Extract the (x, y) coordinate from the center of the cell holding the provided text.  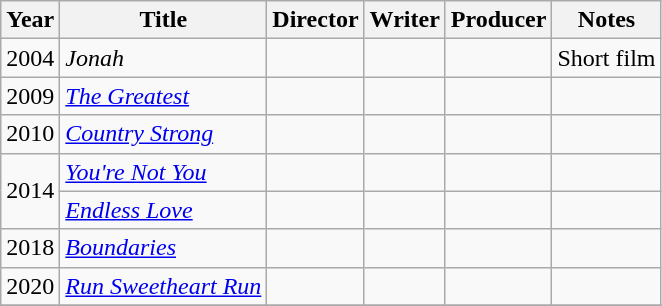
Run Sweetheart Run (164, 286)
Title (164, 20)
2020 (30, 286)
The Greatest (164, 96)
Boundaries (164, 248)
Year (30, 20)
Producer (498, 20)
Director (316, 20)
2004 (30, 58)
Notes (606, 20)
Endless Love (164, 210)
2014 (30, 191)
You're Not You (164, 172)
2018 (30, 248)
2009 (30, 96)
Country Strong (164, 134)
Short film (606, 58)
2010 (30, 134)
Jonah (164, 58)
Writer (404, 20)
